Capture the cell that displays the provided text and extract its [x, y] central coordinate. 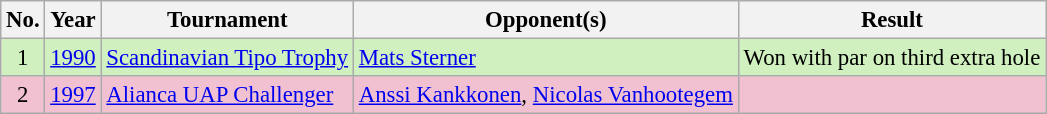
1997 [73, 95]
Opponent(s) [546, 20]
Anssi Kankkonen, Nicolas Vanhootegem [546, 95]
No. [23, 20]
Alianca UAP Challenger [227, 95]
Won with par on third extra hole [892, 58]
Scandinavian Tipo Trophy [227, 58]
1 [23, 58]
2 [23, 95]
Tournament [227, 20]
1990 [73, 58]
Mats Sterner [546, 58]
Year [73, 20]
Result [892, 20]
